Locate the cell with the specified text and output its [X, Y] center coordinate. 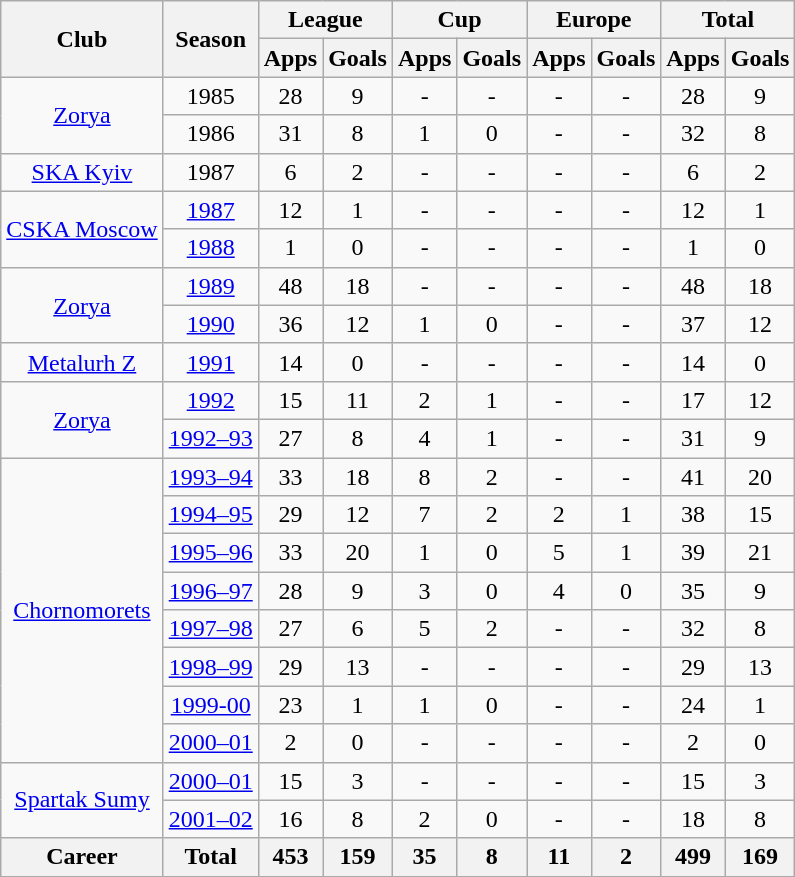
1995–96 [210, 553]
League [325, 20]
21 [760, 553]
1997–98 [210, 629]
SKA Kyiv [82, 172]
1998–99 [210, 667]
1992–93 [210, 438]
39 [693, 553]
41 [693, 477]
Season [210, 39]
1993–94 [210, 477]
1986 [210, 134]
38 [693, 515]
17 [693, 400]
CSKA Moscow [82, 229]
37 [693, 324]
Club [82, 39]
Spartak Sumy [82, 800]
Chornomorets [82, 610]
1985 [210, 96]
16 [290, 819]
169 [760, 857]
23 [290, 705]
Metalurh Z [82, 362]
Career [82, 857]
Cup [459, 20]
159 [358, 857]
1996–97 [210, 591]
Europe [594, 20]
499 [693, 857]
36 [290, 324]
1994–95 [210, 515]
2001–02 [210, 819]
24 [693, 705]
7 [424, 515]
1989 [210, 286]
1990 [210, 324]
1991 [210, 362]
453 [290, 857]
1999-00 [210, 705]
1992 [210, 400]
1988 [210, 248]
